Return [x, y] of the center of cell containing provided text 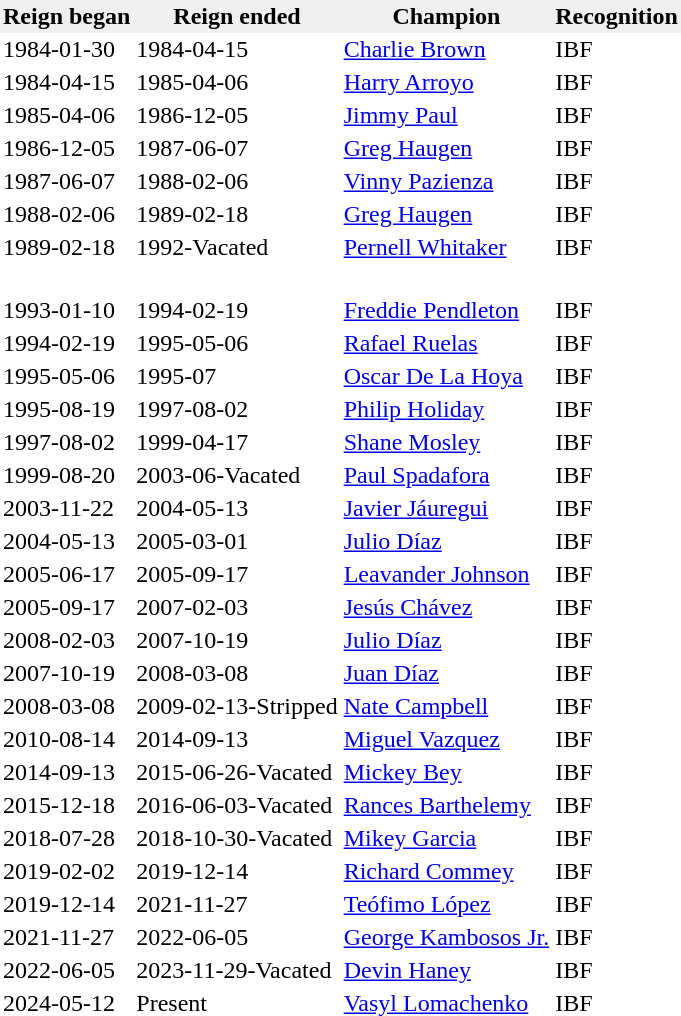
Juan Díaz [447, 674]
Javier Jáuregui [447, 508]
Vinny Pazienza [447, 182]
1992-Vacated [236, 248]
Miguel Vazquez [447, 740]
2018-10-30-Vacated [236, 838]
Philip Holiday [447, 410]
Rances Barthelemy [447, 806]
1993-01-10 [66, 310]
Freddie Pendleton [447, 310]
Rafael Ruelas [447, 344]
Mikey Garcia [447, 838]
1995-08-19 [66, 410]
Recognition [616, 16]
Nate Campbell [447, 706]
Pernell Whitaker [447, 248]
2015-06-26-Vacated [236, 772]
Harry Arroyo [447, 82]
1999-08-20 [66, 476]
Reign ended [236, 16]
1984-01-30 [66, 50]
2008-02-03 [66, 640]
George Kambosos Jr. [447, 938]
2005-06-17 [66, 574]
Mickey Bey [447, 772]
Teófimo López [447, 904]
Charlie Brown [447, 50]
2003-11-22 [66, 508]
1995-07 [236, 376]
2016-06-03-Vacated [236, 806]
Richard Commey [447, 872]
Shane Mosley [447, 442]
Oscar De La Hoya [447, 376]
2015-12-18 [66, 806]
Paul Spadafora [447, 476]
2019-02-02 [66, 872]
Devin Haney [447, 970]
2018-07-28 [66, 838]
Jimmy Paul [447, 116]
2007-02-03 [236, 608]
2009-02-13-Stripped [236, 706]
2005-03-01 [236, 542]
Reign began [66, 16]
Champion [447, 16]
Leavander Johnson [447, 574]
2010-08-14 [66, 740]
Jesús Chávez [447, 608]
2023-11-29-Vacated [236, 970]
2003-06-Vacated [236, 476]
1999-04-17 [236, 442]
